Extract the [X, Y] coordinate from the center of the cell holding the provided text.  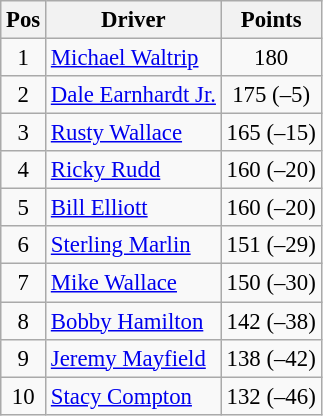
2 [24, 95]
138 (–42) [271, 358]
Mike Wallace [134, 283]
6 [24, 245]
9 [24, 358]
Points [271, 20]
Pos [24, 20]
Sterling Marlin [134, 245]
3 [24, 133]
Ricky Rudd [134, 170]
Bobby Hamilton [134, 321]
132 (–46) [271, 396]
10 [24, 396]
Driver [134, 20]
5 [24, 208]
7 [24, 283]
142 (–38) [271, 321]
1 [24, 58]
Michael Waltrip [134, 58]
Rusty Wallace [134, 133]
8 [24, 321]
165 (–15) [271, 133]
4 [24, 170]
175 (–5) [271, 95]
Stacy Compton [134, 396]
150 (–30) [271, 283]
180 [271, 58]
151 (–29) [271, 245]
Jeremy Mayfield [134, 358]
Bill Elliott [134, 208]
Dale Earnhardt Jr. [134, 95]
